Identify which cell holds the provided text, then report its (X, Y) central coordinate. 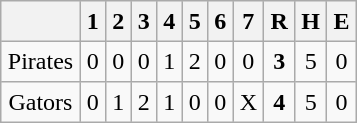
R (280, 21)
Pirates (40, 61)
H (311, 21)
E (342, 21)
Gators (40, 102)
6 (220, 21)
7 (248, 21)
X (248, 102)
